Find where the given text appears and provide that cell's center as (x, y) coordinate. 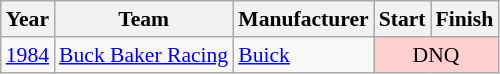
Buick (303, 55)
1984 (28, 55)
Year (28, 19)
Manufacturer (303, 19)
Team (144, 19)
Buck Baker Racing (144, 55)
Start (402, 19)
DNQ (436, 55)
Finish (465, 19)
